Extract the (x, y) coordinate from the center of the cell holding the provided text.  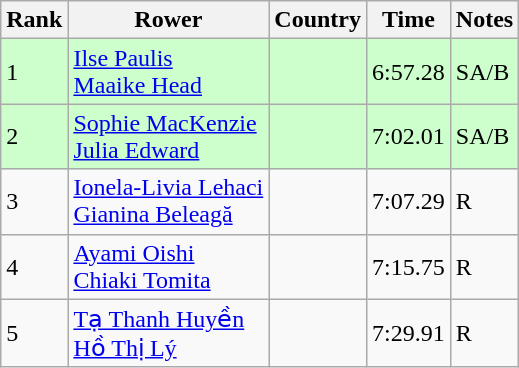
Country (318, 20)
Ionela-Livia LehaciGianina Beleagă (168, 202)
Tạ Thanh HuyềnHồ Thị Lý (168, 333)
4 (34, 266)
Time (409, 20)
Ayami OishiChiaki Tomita (168, 266)
1 (34, 72)
Ilse PaulisMaaike Head (168, 72)
7:07.29 (409, 202)
7:15.75 (409, 266)
Rank (34, 20)
7:29.91 (409, 333)
Rower (168, 20)
Notes (484, 20)
2 (34, 136)
3 (34, 202)
6:57.28 (409, 72)
7:02.01 (409, 136)
5 (34, 333)
Sophie MacKenzieJulia Edward (168, 136)
